Determine the (X, Y) coordinate at the center of the cell enclosing the given text.  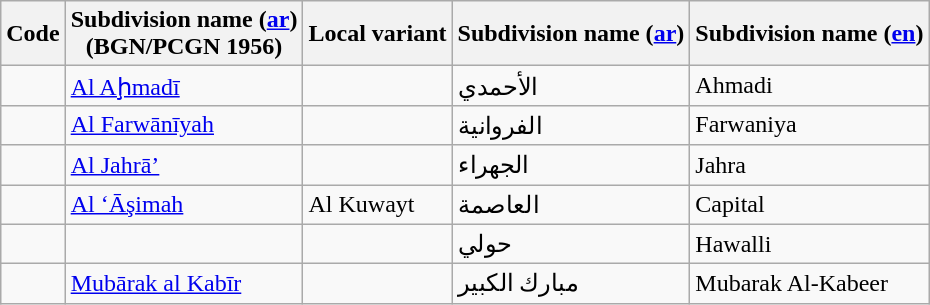
الأحمدي (571, 86)
Local variant (378, 34)
Farwaniya (810, 125)
Al Aḩmadī (184, 86)
العاصمة (571, 204)
Jahra (810, 165)
Subdivision name (ar) (571, 34)
الجهراء (571, 165)
Al ‘Āşimah (184, 204)
Al Farwānīyah (184, 125)
حولي (571, 244)
الفروانية (571, 125)
Al Jahrā’ (184, 165)
Subdivision name (ar)(BGN/PCGN 1956) (184, 34)
Mubarak Al-Kabeer (810, 284)
Hawalli (810, 244)
Al Kuwayt (378, 204)
Code (33, 34)
Capital (810, 204)
Subdivision name (en) (810, 34)
مبارك الكبير (571, 284)
Ahmadi (810, 86)
Mubārak al Kabīr (184, 284)
